Return the [x, y] coordinate for the center point of the cell that contains the specified text.  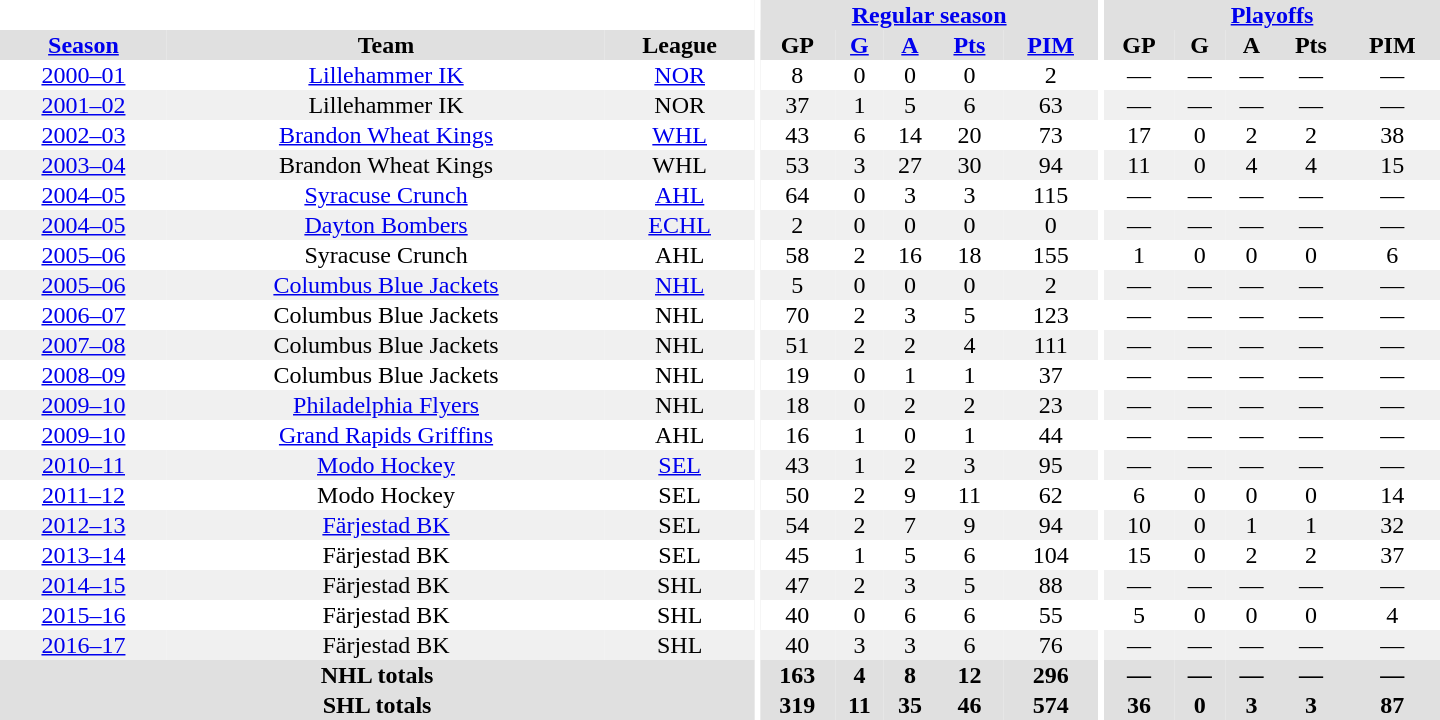
111 [1050, 345]
20 [970, 135]
163 [798, 675]
45 [798, 555]
NHL totals [377, 675]
Philadelphia Flyers [386, 405]
2003–04 [84, 165]
2001–02 [84, 105]
58 [798, 255]
574 [1050, 705]
7 [910, 525]
51 [798, 345]
38 [1392, 135]
Regular season [929, 15]
27 [910, 165]
70 [798, 315]
62 [1050, 495]
League [680, 45]
SHL totals [377, 705]
2012–13 [84, 525]
47 [798, 585]
104 [1050, 555]
30 [970, 165]
155 [1050, 255]
10 [1139, 525]
76 [1050, 645]
123 [1050, 315]
2010–11 [84, 465]
32 [1392, 525]
44 [1050, 435]
115 [1050, 195]
63 [1050, 105]
46 [970, 705]
2008–09 [84, 375]
95 [1050, 465]
2014–15 [84, 585]
36 [1139, 705]
73 [1050, 135]
296 [1050, 675]
23 [1050, 405]
2002–03 [84, 135]
2000–01 [84, 75]
Season [84, 45]
2007–08 [84, 345]
2011–12 [84, 495]
2006–07 [84, 315]
319 [798, 705]
35 [910, 705]
Grand Rapids Griffins [386, 435]
19 [798, 375]
Dayton Bombers [386, 225]
2013–14 [84, 555]
50 [798, 495]
55 [1050, 615]
Team [386, 45]
2015–16 [84, 615]
87 [1392, 705]
53 [798, 165]
54 [798, 525]
64 [798, 195]
2016–17 [84, 645]
Playoffs [1272, 15]
ECHL [680, 225]
12 [970, 675]
17 [1139, 135]
88 [1050, 585]
